From the cell containing the given text, extract its center point as (X, Y) coordinate. 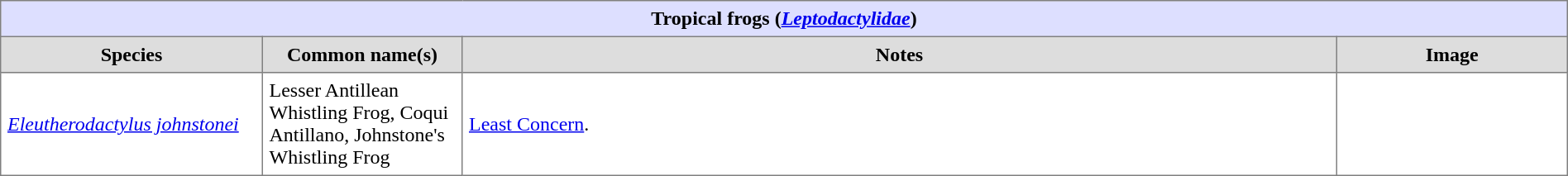
Lesser Antillean Whistling Frog, Coqui Antillano, Johnstone's Whistling Frog (362, 124)
Image (1452, 55)
Least Concern. (900, 124)
Species (131, 55)
Tropical frogs (Leptodactylidae) (784, 19)
Eleutherodactylus johnstonei (131, 124)
Notes (900, 55)
Common name(s) (362, 55)
